Provide the [X, Y] coordinate of the cell's center where the given text is located.  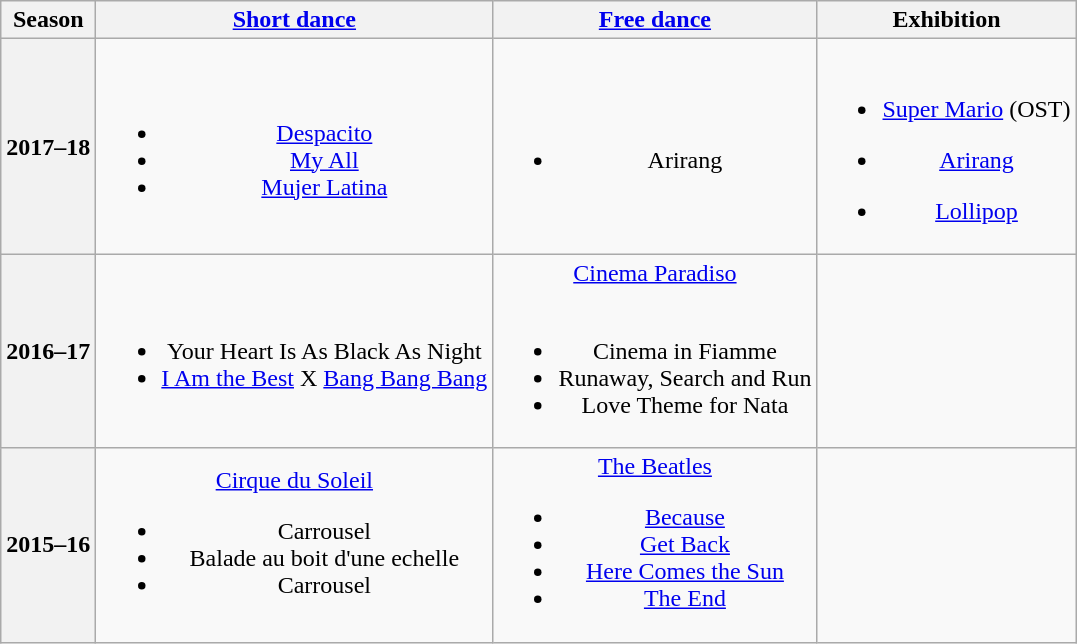
Free dance [655, 20]
2017–18 [48, 146]
Arirang [655, 146]
Cinema Paradiso Cinema in FiammeRunaway, Search and RunLove Theme for Nata [655, 351]
2015–16 [48, 545]
Super Mario (OST)Arirang Lollipop [946, 146]
Season [48, 20]
2016–17 [48, 351]
Cirque du Soleil Carrousel Balade au boit d'une echelle Carrousel [294, 545]
Exhibition [946, 20]
Short dance [294, 20]
Despacito My All Mujer Latina [294, 146]
The BeatlesBecauseGet BackHere Comes the SunThe End [655, 545]
Your Heart Is As Black As Night I Am the Best X Bang Bang Bang [294, 351]
